Pinpoint the cell where the given text exists, returning its [X, Y] midpoint coordinate. 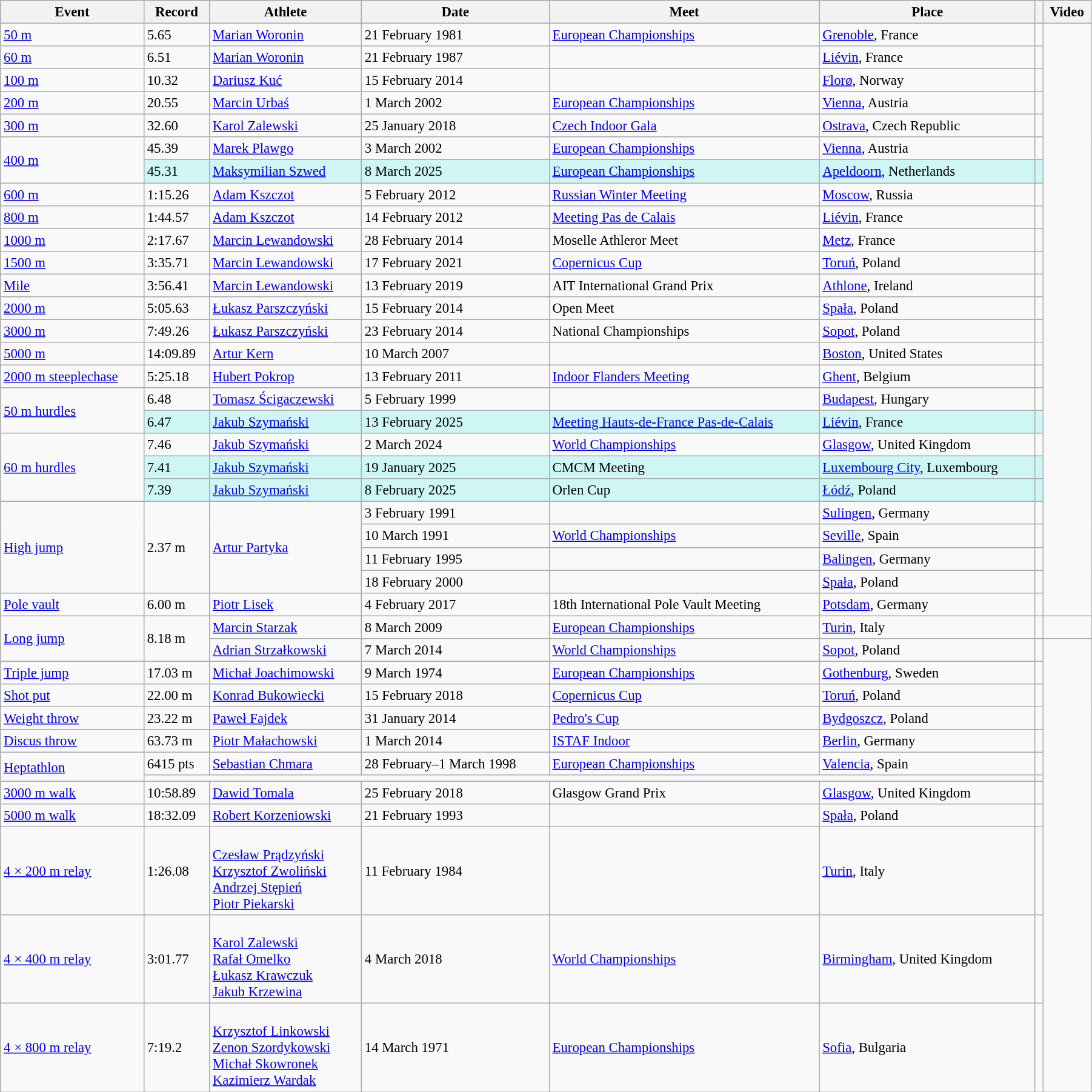
7.41 [176, 468]
10.32 [176, 81]
4 × 400 m relay [73, 959]
21 February 1981 [456, 35]
Russian Winter Meeting [684, 195]
21 February 1987 [456, 58]
Sulingen, Germany [927, 513]
11 February 1995 [456, 559]
Ostrava, Czech Republic [927, 126]
28 February 2014 [456, 240]
400 m [73, 160]
3:56.41 [176, 285]
14 February 2012 [456, 217]
18th International Pole Vault Meeting [684, 604]
Meeting Pas de Calais [684, 217]
Marek Plawgo [286, 148]
5:05.63 [176, 308]
13 February 2025 [456, 422]
Karol ZalewskiRafał OmelkoŁukasz KrawczukJakub Krzewina [286, 959]
28 February–1 March 1998 [456, 764]
Shot put [73, 696]
Heptathlon [73, 767]
300 m [73, 126]
18:32.09 [176, 816]
High jump [73, 547]
60 m hurdles [73, 468]
6.00 m [176, 604]
1500 m [73, 262]
15 February 2018 [456, 696]
3000 m [73, 331]
Gothenburg, Sweden [927, 673]
7:19.2 [176, 1048]
1:26.08 [176, 871]
Piotr Lisek [286, 604]
Potsdam, Germany [927, 604]
2000 m steeplechase [73, 376]
Athlone, Ireland [927, 285]
Dariusz Kuć [286, 81]
8.18 m [176, 639]
Date [456, 12]
13 February 2019 [456, 285]
Pole vault [73, 604]
Artur Kern [286, 354]
Balingen, Germany [927, 559]
3 March 2002 [456, 148]
45.31 [176, 171]
6.51 [176, 58]
National Championships [684, 331]
5000 m [73, 354]
Michał Joachimowski [286, 673]
23.22 m [176, 718]
5 February 2012 [456, 195]
600 m [73, 195]
Pedro's Cup [684, 718]
Konrad Bukowiecki [286, 696]
2000 m [73, 308]
50 m [73, 35]
23 February 2014 [456, 331]
Sofia, Bulgaria [927, 1048]
2:17.67 [176, 240]
14 March 1971 [456, 1048]
Birmingham, United Kingdom [927, 959]
2.37 m [176, 547]
17.03 m [176, 673]
Maksymilian Szwed [286, 171]
Indoor Flanders Meeting [684, 376]
Luxembourg City, Luxembourg [927, 468]
63.73 m [176, 741]
1 March 2002 [456, 103]
Orlen Cup [684, 490]
6415 pts [176, 764]
Adrian Strzałkowski [286, 650]
22.00 m [176, 696]
11 February 1984 [456, 871]
25 January 2018 [456, 126]
Karol Zalewski [286, 126]
3 February 1991 [456, 513]
6.48 [176, 399]
Moscow, Russia [927, 195]
5.65 [176, 35]
Glasgow Grand Prix [684, 793]
9 March 1974 [456, 673]
10 March 1991 [456, 536]
5 February 1999 [456, 399]
Metz, France [927, 240]
Moselle Athleror Meet [684, 240]
CMCM Meeting [684, 468]
Grenoble, France [927, 35]
17 February 2021 [456, 262]
6.47 [176, 422]
4 March 2018 [456, 959]
10 March 2007 [456, 354]
8 March 2009 [456, 627]
1:15.26 [176, 195]
20.55 [176, 103]
Seville, Spain [927, 536]
60 m [73, 58]
3:01.77 [176, 959]
4 February 2017 [456, 604]
8 March 2025 [456, 171]
1:44.57 [176, 217]
Tomasz Ścigaczewski [286, 399]
Place [927, 12]
Record [176, 12]
Krzysztof LinkowskiZenon SzordykowskiMichał SkowronekKazimierz Wardak [286, 1048]
1 March 2014 [456, 741]
7.46 [176, 445]
Ghent, Belgium [927, 376]
100 m [73, 81]
2 March 2024 [456, 445]
7:49.26 [176, 331]
5:25.18 [176, 376]
4 × 800 m relay [73, 1048]
3:35.71 [176, 262]
AIT International Grand Prix [684, 285]
7.39 [176, 490]
Weight throw [73, 718]
Dawid Tomala [286, 793]
Boston, United States [927, 354]
Discus throw [73, 741]
Meeting Hauts-de-France Pas-de-Calais [684, 422]
Marcin Urbaś [286, 103]
Artur Partyka [286, 547]
7 March 2014 [456, 650]
19 January 2025 [456, 468]
Czech Indoor Gala [684, 126]
Berlin, Germany [927, 741]
Florø, Norway [927, 81]
25 February 2018 [456, 793]
Budapest, Hungary [927, 399]
Bydgoszcz, Poland [927, 718]
Open Meet [684, 308]
5000 m walk [73, 816]
1000 m [73, 240]
45.39 [176, 148]
Mile [73, 285]
Event [73, 12]
Video [1067, 12]
ISTAF Indoor [684, 741]
10:58.89 [176, 793]
4 × 200 m relay [73, 871]
Hubert Pokrop [286, 376]
Triple jump [73, 673]
Valencia, Spain [927, 764]
Robert Korzeniowski [286, 816]
Long jump [73, 639]
Meet [684, 12]
31 January 2014 [456, 718]
18 February 2000 [456, 582]
Łódź, Poland [927, 490]
3000 m walk [73, 793]
Sebastian Chmara [286, 764]
Czesław PrądzyńskiKrzysztof ZwolińskiAndrzej StępieńPiotr Piekarski [286, 871]
Paweł Fajdek [286, 718]
Athlete [286, 12]
14:09.89 [176, 354]
200 m [73, 103]
50 m hurdles [73, 411]
32.60 [176, 126]
Apeldoorn, Netherlands [927, 171]
8 February 2025 [456, 490]
13 February 2011 [456, 376]
800 m [73, 217]
Piotr Małachowski [286, 741]
Marcin Starzak [286, 627]
21 February 1993 [456, 816]
